Locate the cell with the specified text and output its (x, y) center coordinate. 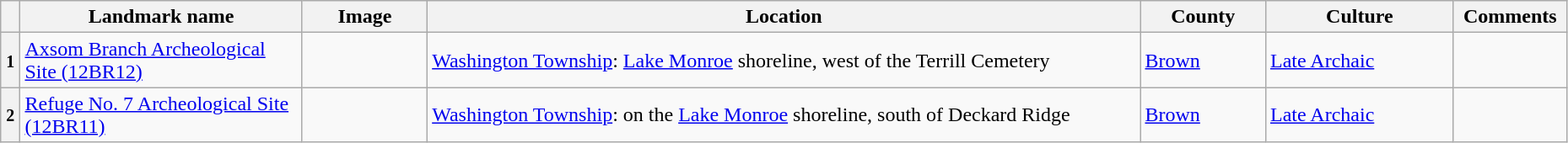
Axsom Branch Archeological Site (12BR12) (161, 61)
Culture (1360, 17)
County (1203, 17)
Refuge No. 7 Archeological Site (12BR11) (161, 114)
1 (10, 61)
2 (10, 114)
Washington Township: Lake Monroe shoreline, west of the Terrill Cemetery (784, 61)
Comments (1510, 17)
Image (364, 17)
Location (784, 17)
Washington Township: on the Lake Monroe shoreline, south of Deckard Ridge (784, 114)
Landmark name (161, 17)
